Find where the given text appears and provide that cell's center as [x, y] coordinate. 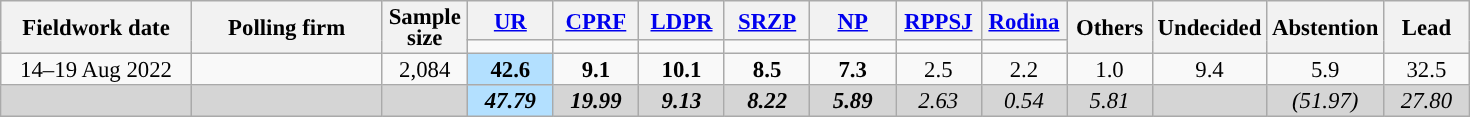
Rodina [1024, 20]
NP [853, 20]
Fieldwork date [96, 28]
19.99 [596, 101]
9.13 [682, 101]
(51.97) [1326, 101]
Samplesize [425, 28]
Abstention [1326, 28]
5.81 [1110, 101]
10.1 [682, 70]
UR [511, 20]
9.4 [1209, 70]
LDPR [682, 20]
14–19 Aug 2022 [96, 70]
Polling firm [286, 28]
Undecided [1209, 28]
1.0 [1110, 70]
42.6 [511, 70]
5.89 [853, 101]
SRZP [767, 20]
2.5 [939, 70]
9.1 [596, 70]
8.5 [767, 70]
CPRF [596, 20]
RPPSJ [939, 20]
Lead [1427, 28]
47.79 [511, 101]
2.63 [939, 101]
32.5 [1427, 70]
27.80 [1427, 101]
7.3 [853, 70]
0.54 [1024, 101]
2.2 [1024, 70]
8.22 [767, 101]
Others [1110, 28]
2,084 [425, 70]
5.9 [1326, 70]
